Scan for the cell matching the given text and deliver its [X, Y] coordinate at center. 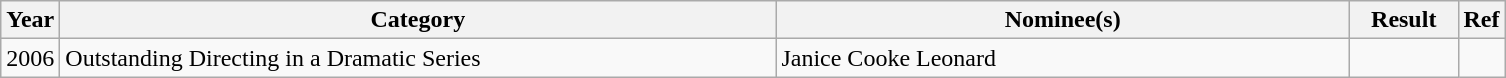
Category [418, 20]
Result [1404, 20]
Year [30, 20]
Nominee(s) [1063, 20]
Outstanding Directing in a Dramatic Series [418, 58]
2006 [30, 58]
Janice Cooke Leonard [1063, 58]
Ref [1482, 20]
